From the cell containing the given text, extract its center point as (X, Y) coordinate. 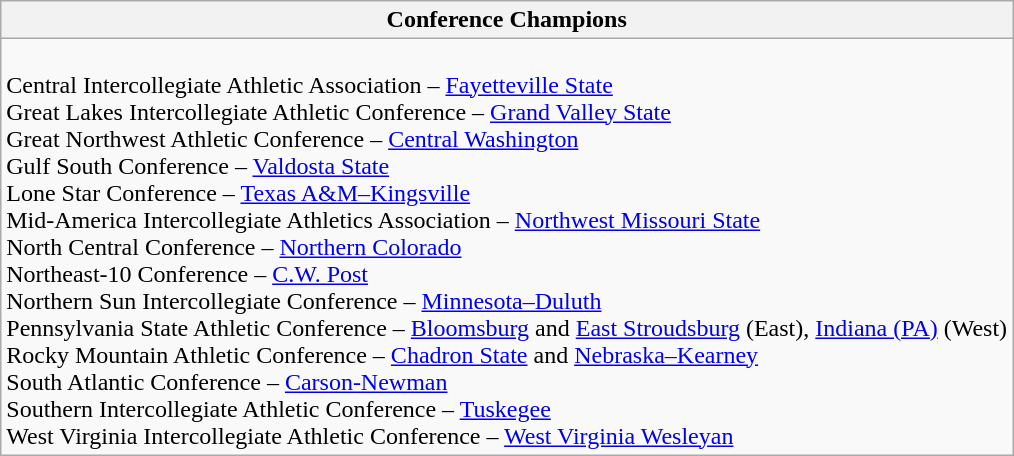
Conference Champions (507, 20)
